Pinpoint the cell where the given text exists, returning its (x, y) midpoint coordinate. 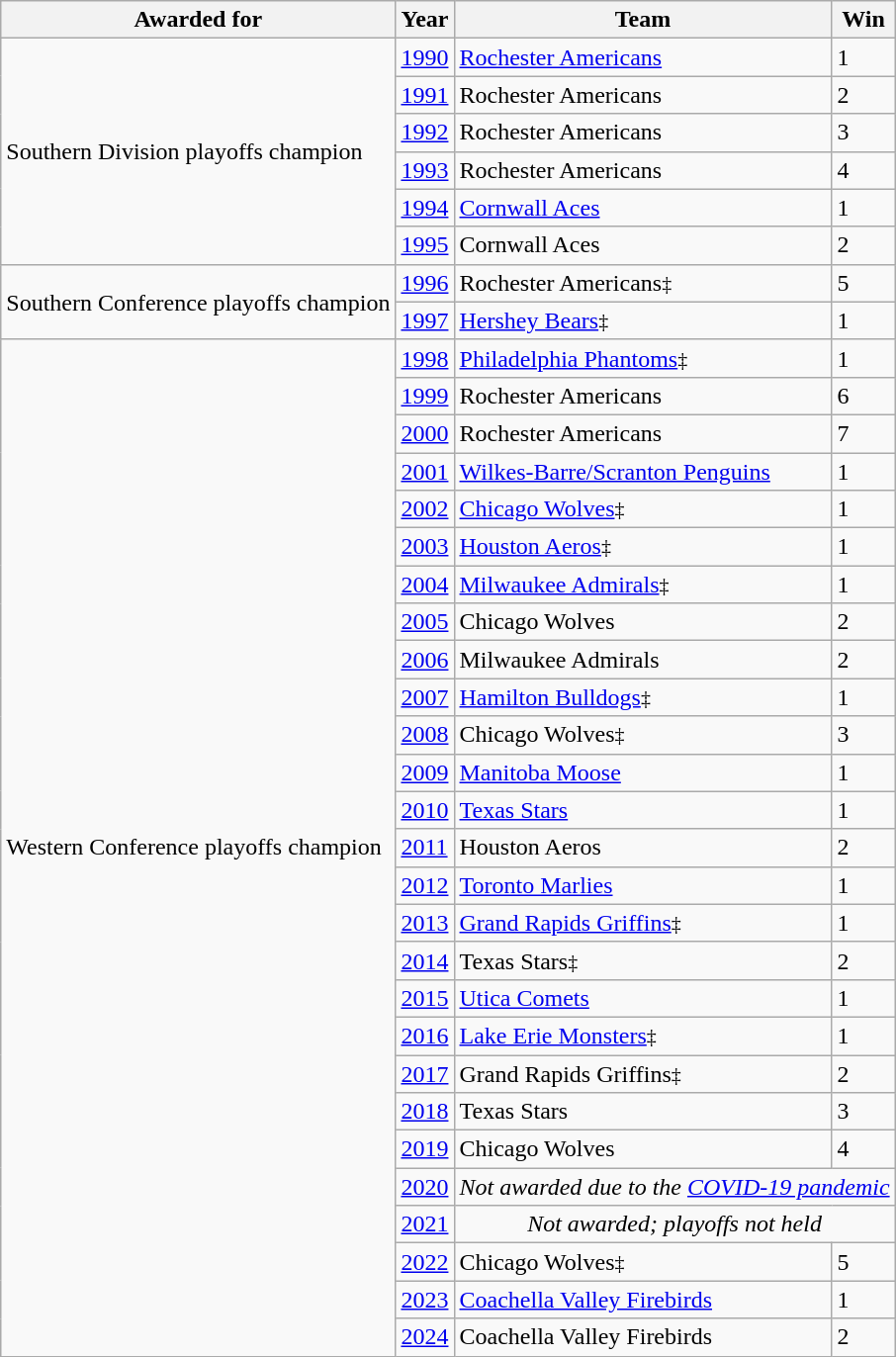
2022 (425, 1262)
Not awarded; playoffs not held (674, 1224)
Southern Conference playoffs champion (198, 302)
2003 (425, 547)
Hershey Bears‡ (643, 320)
1995 (425, 245)
6 (863, 396)
2008 (425, 735)
Rochester Americans‡ (643, 283)
2021 (425, 1224)
1990 (425, 57)
Team (643, 20)
2001 (425, 472)
2015 (425, 998)
7 (863, 433)
Manitoba Moose (643, 772)
Not awarded due to the COVID-19 pandemic (674, 1187)
Awarded for (198, 20)
Year (425, 20)
2024 (425, 1337)
Houston Aeros (643, 848)
1992 (425, 133)
2018 (425, 1112)
1991 (425, 95)
Milwaukee Admirals (643, 660)
Texas Stars‡ (643, 960)
1993 (425, 170)
2002 (425, 509)
2009 (425, 772)
2014 (425, 960)
1999 (425, 396)
1998 (425, 358)
2006 (425, 660)
2016 (425, 1036)
2000 (425, 433)
2012 (425, 885)
2005 (425, 622)
2020 (425, 1187)
2007 (425, 697)
Milwaukee Admirals‡ (643, 585)
Utica Comets (643, 998)
Lake Erie Monsters‡ (643, 1036)
2013 (425, 923)
Wilkes-Barre/Scranton Penguins (643, 472)
Houston Aeros‡ (643, 547)
2011 (425, 848)
1994 (425, 208)
Southern Division playoffs champion (198, 151)
Philadelphia Phantoms‡ (643, 358)
2010 (425, 810)
1996 (425, 283)
Toronto Marlies (643, 885)
2017 (425, 1073)
1997 (425, 320)
2019 (425, 1149)
Win (863, 20)
2023 (425, 1300)
Hamilton Bulldogs‡ (643, 697)
2004 (425, 585)
Western Conference playoffs champion (198, 848)
